Determine the (x, y) coordinate at the center of the cell enclosing the given text.  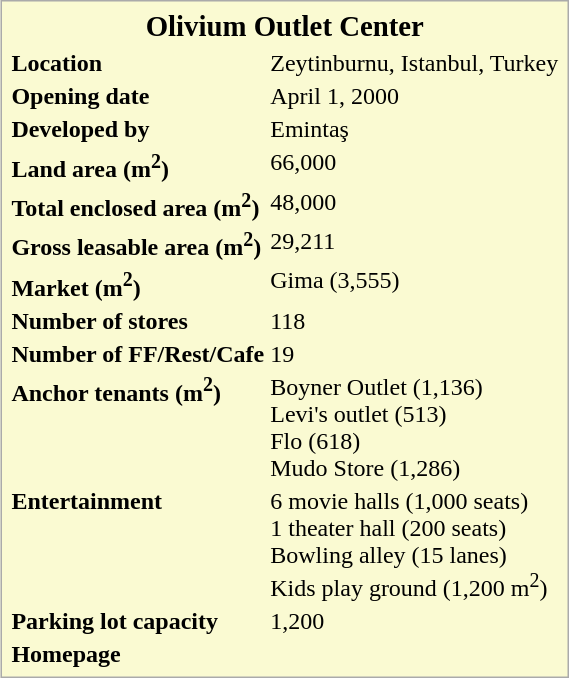
Developed by (138, 129)
19 (414, 353)
Gross leasable area (m2) (138, 244)
Market (m2) (138, 284)
Entertainment (138, 544)
Number of stores (138, 320)
Opening date (138, 96)
Olivium Outlet Center (285, 27)
Anchor tenants (m2) (138, 426)
Emintaş (414, 129)
April 1, 2000 (414, 96)
66,000 (414, 165)
Homepage (138, 654)
118 (414, 320)
6 movie halls (1,000 seats) 1 theater hall (200 seats) Bowling alley (15 lanes) Kids play ground (1,200 m2) (414, 544)
Location (138, 63)
48,000 (414, 205)
Number of FF/Rest/Cafe (138, 353)
Boyner Outlet (1,136) Levi's outlet (513) Flo (618) Mudo Store (1,286) (414, 426)
Zeytinburnu, Istanbul, Turkey (414, 63)
Total enclosed area (m2) (138, 205)
1,200 (414, 621)
Parking lot capacity (138, 621)
Land area (m2) (138, 165)
29,211 (414, 244)
Gima (3,555) (414, 284)
